Provide the [x, y] coordinate of the cell's center where the given text is located.  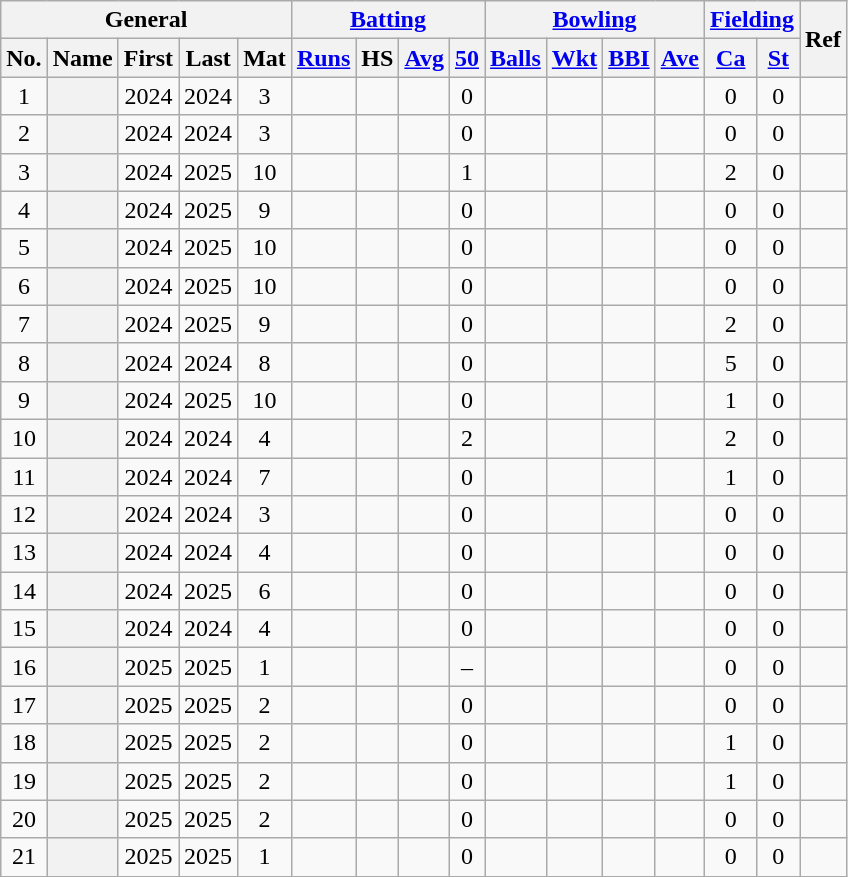
12 [24, 515]
Avg [424, 58]
Bowling [595, 20]
13 [24, 553]
First [148, 58]
Runs [323, 58]
St [778, 58]
Ave [680, 58]
Mat [265, 58]
Balls [516, 58]
Batting [388, 20]
Ref [824, 39]
16 [24, 667]
HS [378, 58]
14 [24, 591]
Name [82, 58]
Fielding [752, 20]
Last [208, 58]
21 [24, 857]
No. [24, 58]
50 [466, 58]
11 [24, 477]
Ca [730, 58]
18 [24, 743]
19 [24, 781]
15 [24, 629]
– [466, 667]
BBI [629, 58]
Wkt [574, 58]
20 [24, 819]
General [146, 20]
17 [24, 705]
